Detect which cell encompasses the target text, then output its [X, Y] center coordinate. 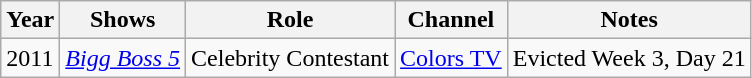
2011 [30, 58]
Year [30, 20]
Notes [629, 20]
Channel [452, 20]
Celebrity Contestant [290, 58]
Colors TV [452, 58]
Evicted Week 3, Day 21 [629, 58]
Role [290, 20]
Shows [123, 20]
Bigg Boss 5 [123, 58]
